Scan for the cell matching the given text and deliver its (X, Y) coordinate at center. 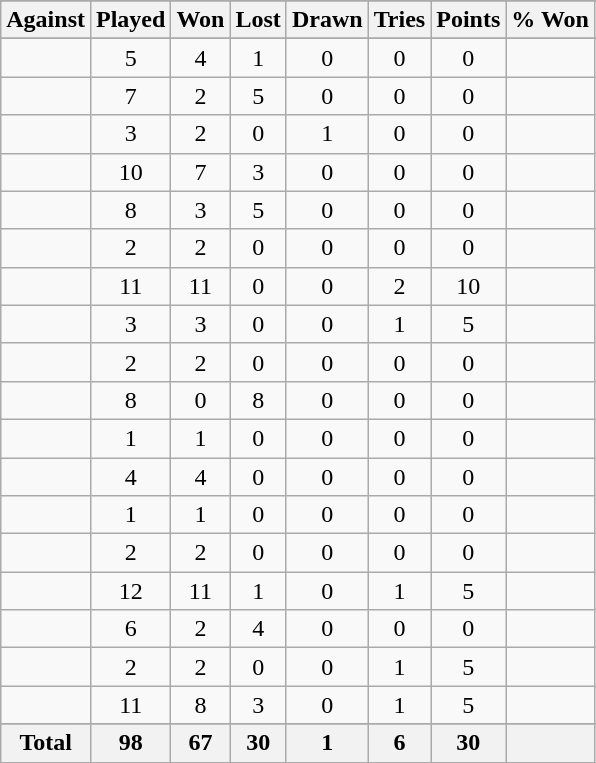
Drawn (327, 20)
Against (46, 20)
Total (46, 743)
Lost (258, 20)
% Won (550, 20)
67 (200, 743)
Points (468, 20)
Tries (400, 20)
98 (130, 743)
12 (130, 591)
Played (130, 20)
Won (200, 20)
